Determine the (x, y) coordinate at the center of the cell enclosing the given text.  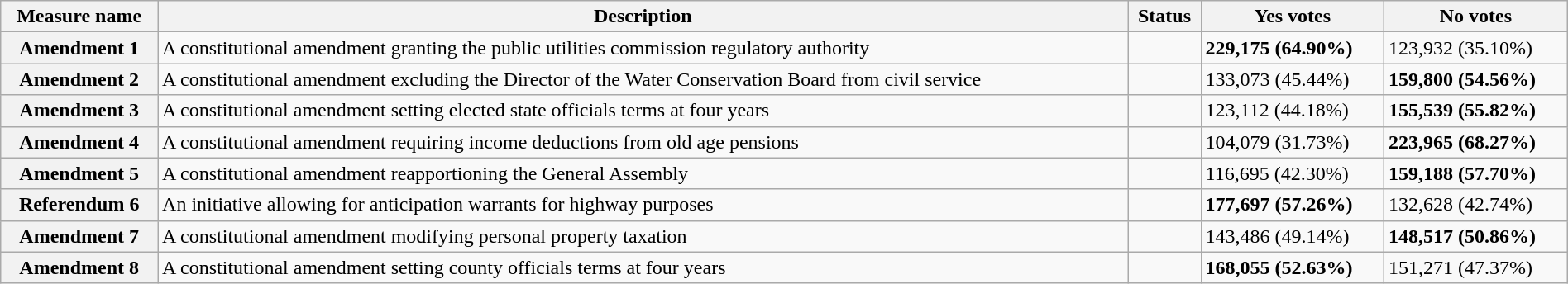
151,271 (47.37%) (1476, 267)
177,697 (57.26%) (1293, 205)
Amendment 4 (79, 142)
148,517 (50.86%) (1476, 236)
123,112 (44.18%) (1293, 111)
Referendum 6 (79, 205)
No votes (1476, 17)
123,932 (35.10%) (1476, 48)
116,695 (42.30%) (1293, 173)
133,073 (45.44%) (1293, 79)
Measure name (79, 17)
A constitutional amendment modifying personal property taxation (643, 236)
Amendment 8 (79, 267)
A constitutional amendment setting county officials terms at four years (643, 267)
Yes votes (1293, 17)
A constitutional amendment excluding the Director of the Water Conservation Board from civil service (643, 79)
Amendment 3 (79, 111)
Amendment 5 (79, 173)
159,800 (54.56%) (1476, 79)
104,079 (31.73%) (1293, 142)
Amendment 1 (79, 48)
229,175 (64.90%) (1293, 48)
Description (643, 17)
A constitutional amendment setting elected state officials terms at four years (643, 111)
143,486 (49.14%) (1293, 236)
Amendment 2 (79, 79)
An initiative allowing for anticipation warrants for highway purposes (643, 205)
132,628 (42.74%) (1476, 205)
A constitutional amendment reapportioning the General Assembly (643, 173)
223,965 (68.27%) (1476, 142)
Amendment 7 (79, 236)
168,055 (52.63%) (1293, 267)
Status (1164, 17)
155,539 (55.82%) (1476, 111)
159,188 (57.70%) (1476, 173)
A constitutional amendment requiring income deductions from old age pensions (643, 142)
A constitutional amendment granting the public utilities commission regulatory authority (643, 48)
